Identify which cell holds the provided text, then report its (X, Y) central coordinate. 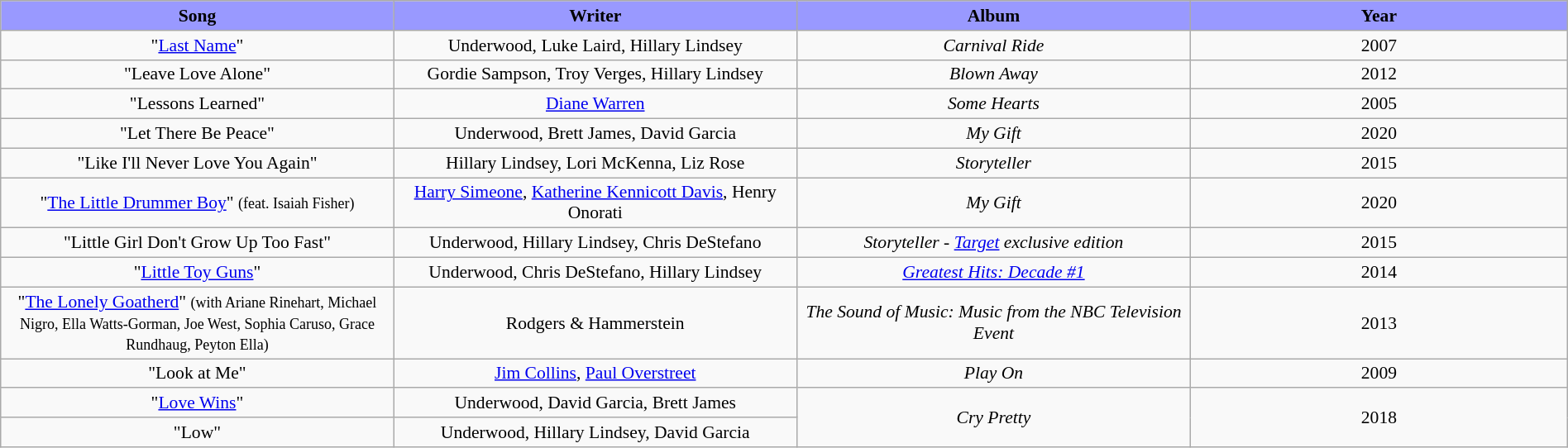
2007 (1379, 45)
Song (197, 16)
Underwood, Hillary Lindsey, David Garcia (595, 432)
2014 (1379, 272)
Play On (993, 374)
Storyteller (993, 163)
Carnival Ride (993, 45)
Jim Collins, Paul Overstreet (595, 374)
Rodgers & Hammerstein (595, 322)
"The Lonely Goatherd" (with Ariane Rinehart, Michael Nigro, Ella Watts-Gorman, Joe West, Sophia Caruso, Grace Rundhaug, Peyton Ella) (197, 322)
"Leave Love Alone" (197, 74)
Year (1379, 16)
"Low" (197, 432)
Writer (595, 16)
Some Hearts (993, 104)
2012 (1379, 74)
Hillary Lindsey, Lori McKenna, Liz Rose (595, 163)
Diane Warren (595, 104)
2018 (1379, 417)
Underwood, Chris DeStefano, Hillary Lindsey (595, 272)
Underwood, Luke Laird, Hillary Lindsey (595, 45)
2005 (1379, 104)
Greatest Hits: Decade #1 (993, 272)
"Last Name" (197, 45)
Album (993, 16)
"Let There Be Peace" (197, 133)
"Little Toy Guns" (197, 272)
Storyteller - Target exclusive edition (993, 243)
Gordie Sampson, Troy Verges, Hillary Lindsey (595, 74)
Harry Simeone, Katherine Kennicott Davis, Henry Onorati (595, 202)
"Look at Me" (197, 374)
2013 (1379, 322)
"Love Wins" (197, 403)
Underwood, Brett James, David Garcia (595, 133)
"Little Girl Don't Grow Up Too Fast" (197, 243)
"The Little Drummer Boy" (feat. Isaiah Fisher) (197, 202)
Underwood, Hillary Lindsey, Chris DeStefano (595, 243)
2009 (1379, 374)
Underwood, David Garcia, Brett James (595, 403)
Cry Pretty (993, 417)
"Like I'll Never Love You Again" (197, 163)
The Sound of Music: Music from the NBC Television Event (993, 322)
"Lessons Learned" (197, 104)
Blown Away (993, 74)
